Pinpoint the cell where the given text exists, returning its [x, y] midpoint coordinate. 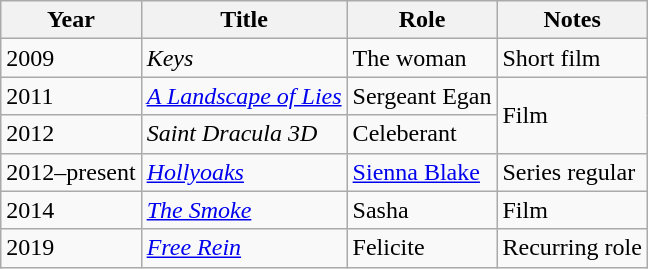
Role [422, 20]
Sergeant Egan [422, 96]
Series regular [572, 172]
The Smoke [244, 210]
The woman [422, 58]
A Landscape of Lies [244, 96]
Short film [572, 58]
Title [244, 20]
2014 [71, 210]
Keys [244, 58]
Year [71, 20]
2011 [71, 96]
2012 [71, 134]
Notes [572, 20]
2009 [71, 58]
2012–present [71, 172]
Saint Dracula 3D [244, 134]
Free Rein [244, 248]
Sienna Blake [422, 172]
Recurring role [572, 248]
Felicite [422, 248]
Celeberant [422, 134]
2019 [71, 248]
Hollyoaks [244, 172]
Sasha [422, 210]
